Pinpoint the cell where the given text exists, returning its (X, Y) midpoint coordinate. 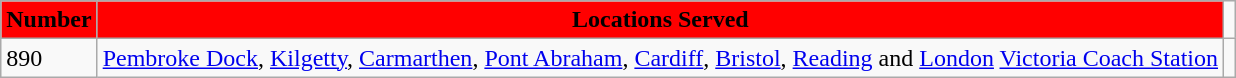
Pembroke Dock, Kilgetty, Carmarthen, Pont Abraham, Cardiff, Bristol, Reading and London Victoria Coach Station (660, 58)
Number (49, 20)
890 (49, 58)
Locations Served (660, 20)
